Provide the (x, y) coordinate of the cell's center where the given text is located.  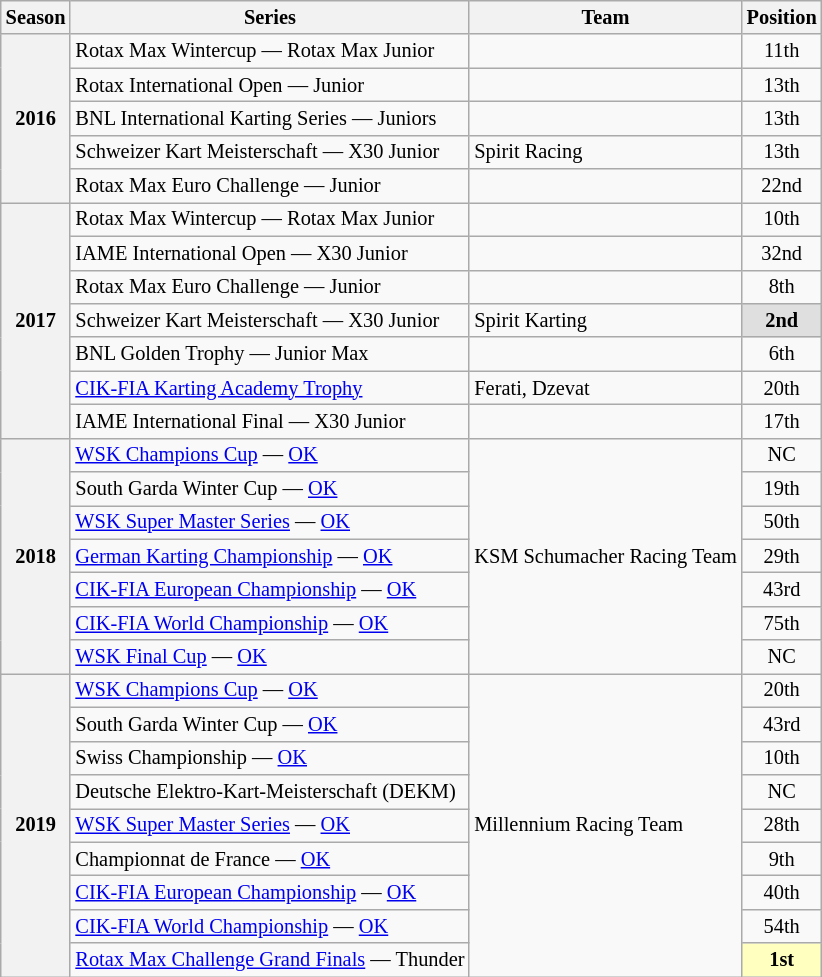
19th (782, 489)
Swiss Championship — OK (270, 758)
2019 (36, 824)
50th (782, 522)
2nd (782, 320)
WSK Final Cup — OK (270, 657)
6th (782, 354)
40th (782, 892)
IAME International Final — X30 Junior (270, 421)
54th (782, 926)
29th (782, 556)
Ferati, Dzevat (605, 388)
2017 (36, 320)
CIK-FIA Karting Academy Trophy (270, 388)
9th (782, 859)
28th (782, 825)
Season (36, 17)
Millennium Racing Team (605, 824)
BNL International Karting Series — Juniors (270, 118)
75th (782, 623)
BNL Golden Trophy — Junior Max (270, 354)
German Karting Championship — OK (270, 556)
Series (270, 17)
32nd (782, 253)
11th (782, 51)
2016 (36, 118)
17th (782, 421)
2018 (36, 556)
Spirit Racing (605, 152)
Rotax International Open — Junior (270, 85)
8th (782, 287)
1st (782, 960)
Position (782, 17)
Rotax Max Challenge Grand Finals — Thunder (270, 960)
Spirit Karting (605, 320)
IAME International Open — X30 Junior (270, 253)
22nd (782, 186)
Team (605, 17)
Deutsche Elektro-Kart-Meisterschaft (DEKM) (270, 791)
Championnat de France — OK (270, 859)
KSM Schumacher Racing Team (605, 556)
